Determine the [X, Y] coordinate at the center of the cell enclosing the given text.  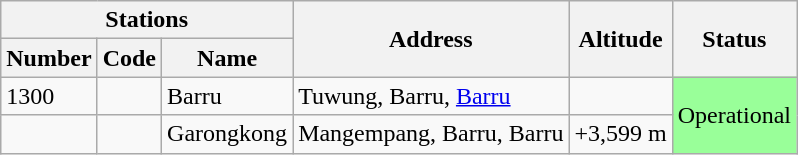
1300 [49, 96]
Tuwung, Barru, Barru [431, 96]
Code [129, 58]
Stations [147, 20]
Number [49, 58]
+3,599 m [620, 134]
Barru [228, 96]
Mangempang, Barru, Barru [431, 134]
Address [431, 39]
Name [228, 58]
Operational [734, 115]
Garongkong [228, 134]
Altitude [620, 39]
Status [734, 39]
